Output the (x, y) coordinate of the center of the cell containing the given text.  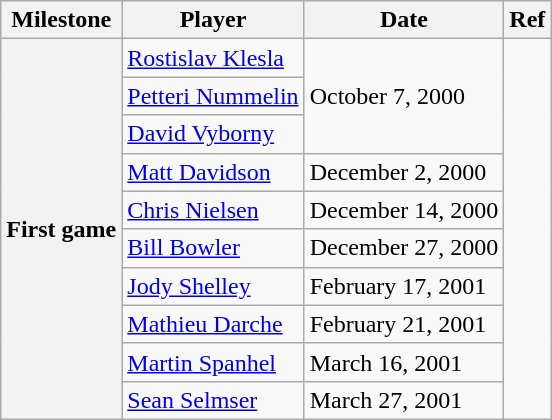
October 7, 2000 (404, 96)
Bill Bowler (213, 248)
Petteri Nummelin (213, 96)
Sean Selmser (213, 400)
Player (213, 20)
February 17, 2001 (404, 286)
Date (404, 20)
March 27, 2001 (404, 400)
March 16, 2001 (404, 362)
Matt Davidson (213, 172)
Martin Spanhel (213, 362)
December 27, 2000 (404, 248)
Mathieu Darche (213, 324)
Chris Nielsen (213, 210)
David Vyborny (213, 134)
Jody Shelley (213, 286)
First game (62, 230)
February 21, 2001 (404, 324)
Milestone (62, 20)
December 14, 2000 (404, 210)
Ref (528, 20)
December 2, 2000 (404, 172)
Rostislav Klesla (213, 58)
